Scan for the cell matching the given text and deliver its [x, y] coordinate at center. 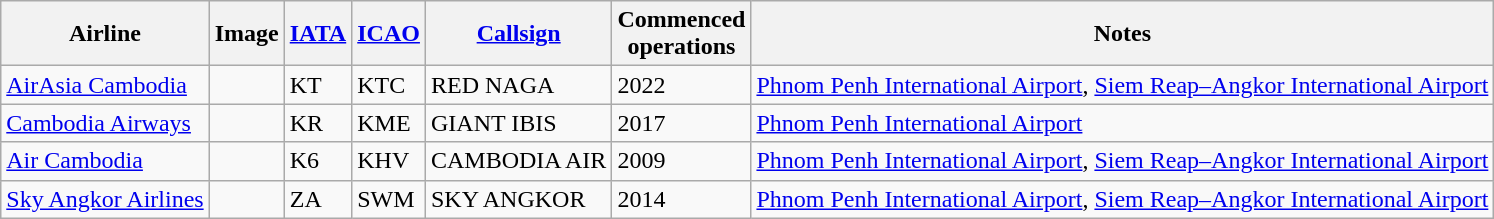
KME [389, 123]
SKY ANGKOR [518, 199]
AirAsia Cambodia [105, 85]
IATA [318, 34]
K6 [318, 161]
2014 [682, 199]
Airline [105, 34]
Callsign [518, 34]
Phnom Penh International Airport [1122, 123]
2017 [682, 123]
ZA [318, 199]
CAMBODIA AIR [518, 161]
KT [318, 85]
KHV [389, 161]
Commencedoperations [682, 34]
RED NAGA [518, 85]
GIANT IBIS [518, 123]
KTC [389, 85]
2009 [682, 161]
ICAO [389, 34]
SWM [389, 199]
Air Cambodia [105, 161]
Cambodia Airways [105, 123]
KR [318, 123]
2022 [682, 85]
Image [246, 34]
Sky Angkor Airlines [105, 199]
Notes [1122, 34]
